Capture the cell that displays the provided text and extract its [X, Y] central coordinate. 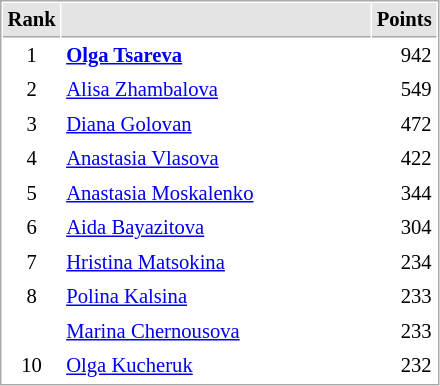
304 [404, 228]
Alisa Zhambalova [216, 90]
344 [404, 194]
10 [32, 366]
232 [404, 366]
5 [32, 194]
942 [404, 56]
Anastasia Moskalenko [216, 194]
Olga Tsareva [216, 56]
7 [32, 262]
Points [404, 20]
422 [404, 158]
1 [32, 56]
Hristina Matsokina [216, 262]
472 [404, 124]
4 [32, 158]
Diana Golovan [216, 124]
Anastasia Vlasova [216, 158]
6 [32, 228]
8 [32, 296]
Polina Kalsina [216, 296]
Aida Bayazitova [216, 228]
2 [32, 90]
234 [404, 262]
Olga Kucheruk [216, 366]
549 [404, 90]
Marina Chernousova [216, 332]
3 [32, 124]
Rank [32, 20]
